Locate the cell with the specified text and output its [x, y] center coordinate. 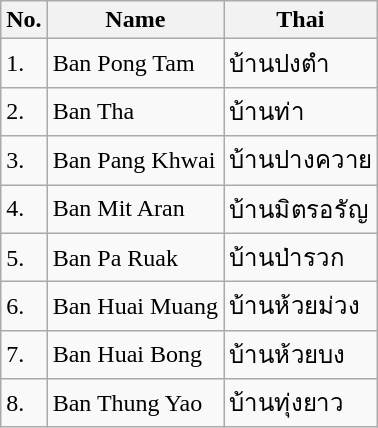
8. [24, 404]
1. [24, 64]
Ban Tha [135, 112]
Ban Huai Bong [135, 354]
บ้านปงตำ [301, 64]
3. [24, 160]
Thai [301, 20]
บ้านมิตรอรัญ [301, 208]
บ้านป่ารวก [301, 258]
Ban Thung Yao [135, 404]
4. [24, 208]
Name [135, 20]
5. [24, 258]
บ้านท่า [301, 112]
Ban Pang Khwai [135, 160]
บ้านปางควาย [301, 160]
Ban Huai Muang [135, 306]
บ้านห้วยบง [301, 354]
6. [24, 306]
2. [24, 112]
No. [24, 20]
บ้านห้วยม่วง [301, 306]
Ban Pong Tam [135, 64]
7. [24, 354]
Ban Mit Aran [135, 208]
Ban Pa Ruak [135, 258]
บ้านทุ่งยาว [301, 404]
